Find where the given text appears and provide that cell's center as (x, y) coordinate. 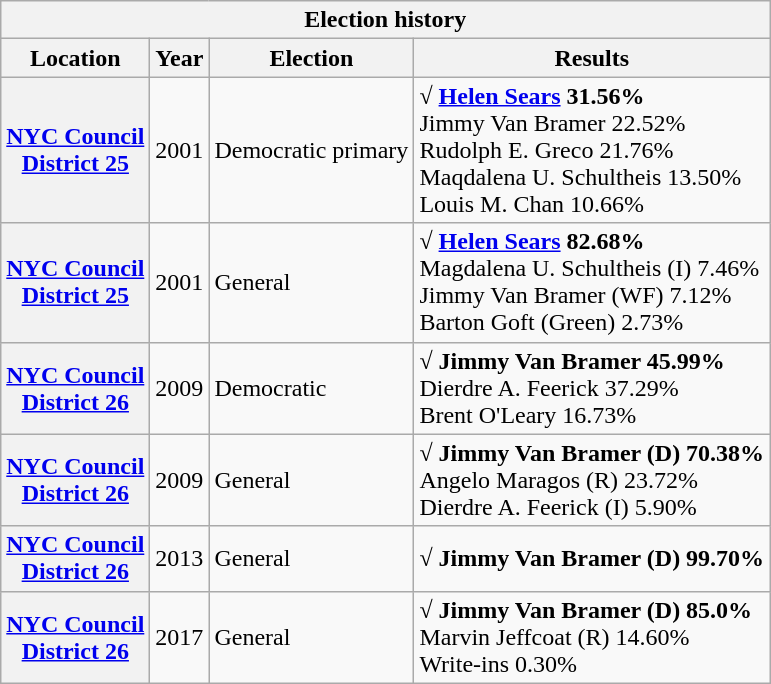
Election history (386, 20)
Democratic primary (312, 150)
Year (180, 58)
Location (76, 58)
√ Jimmy Van Bramer (D) 85.0%Marvin Jeffcoat (R) 14.60%Write-ins 0.30% (592, 637)
√ Jimmy Van Bramer (D) 70.38%Angelo Maragos (R) 23.72%Dierdre A. Feerick (I) 5.90% (592, 480)
2017 (180, 637)
√ Jimmy Van Bramer (D) 99.70% (592, 558)
2013 (180, 558)
√ Jimmy Van Bramer 45.99%Dierdre A. Feerick 37.29%Brent O'Leary 16.73% (592, 388)
√ Helen Sears 31.56%Jimmy Van Bramer 22.52%Rudolph E. Greco 21.76%Maqdalena U. Schultheis 13.50%Louis M. Chan 10.66% (592, 150)
Democratic (312, 388)
Results (592, 58)
Election (312, 58)
√ Helen Sears 82.68%Magdalena U. Schultheis (I) 7.46%Jimmy Van Bramer (WF) 7.12%Barton Goft (Green) 2.73% (592, 282)
